For the text-containing cell, return its midpoint in (x, y) coordinate format. 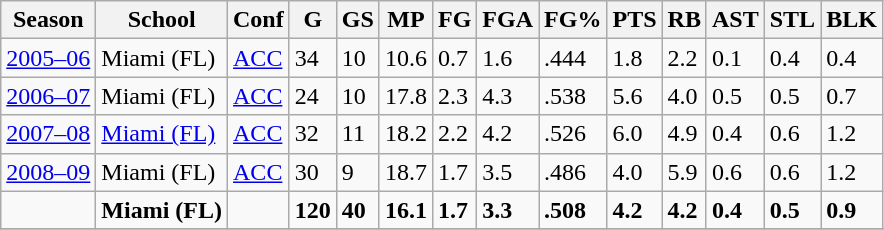
18.7 (406, 172)
2008–09 (48, 172)
6.0 (634, 134)
5.9 (684, 172)
2.3 (454, 96)
2007–08 (48, 134)
1.6 (508, 58)
.444 (573, 58)
5.6 (634, 96)
G (312, 20)
1.8 (634, 58)
2006–07 (48, 96)
0.1 (735, 58)
0.9 (852, 210)
.538 (573, 96)
17.8 (406, 96)
16.1 (406, 210)
AST (735, 20)
4.9 (684, 134)
34 (312, 58)
.486 (573, 172)
3.3 (508, 210)
24 (312, 96)
11 (358, 134)
.508 (573, 210)
PTS (634, 20)
GS (358, 20)
MP (406, 20)
Season (48, 20)
18.2 (406, 134)
4.3 (508, 96)
RB (684, 20)
10.6 (406, 58)
Conf (259, 20)
School (162, 20)
9 (358, 172)
FG (454, 20)
32 (312, 134)
FGA (508, 20)
2005–06 (48, 58)
.526 (573, 134)
40 (358, 210)
FG% (573, 20)
120 (312, 210)
3.5 (508, 172)
BLK (852, 20)
STL (792, 20)
30 (312, 172)
